Extract the (X, Y) coordinate from the center of the cell holding the provided text.  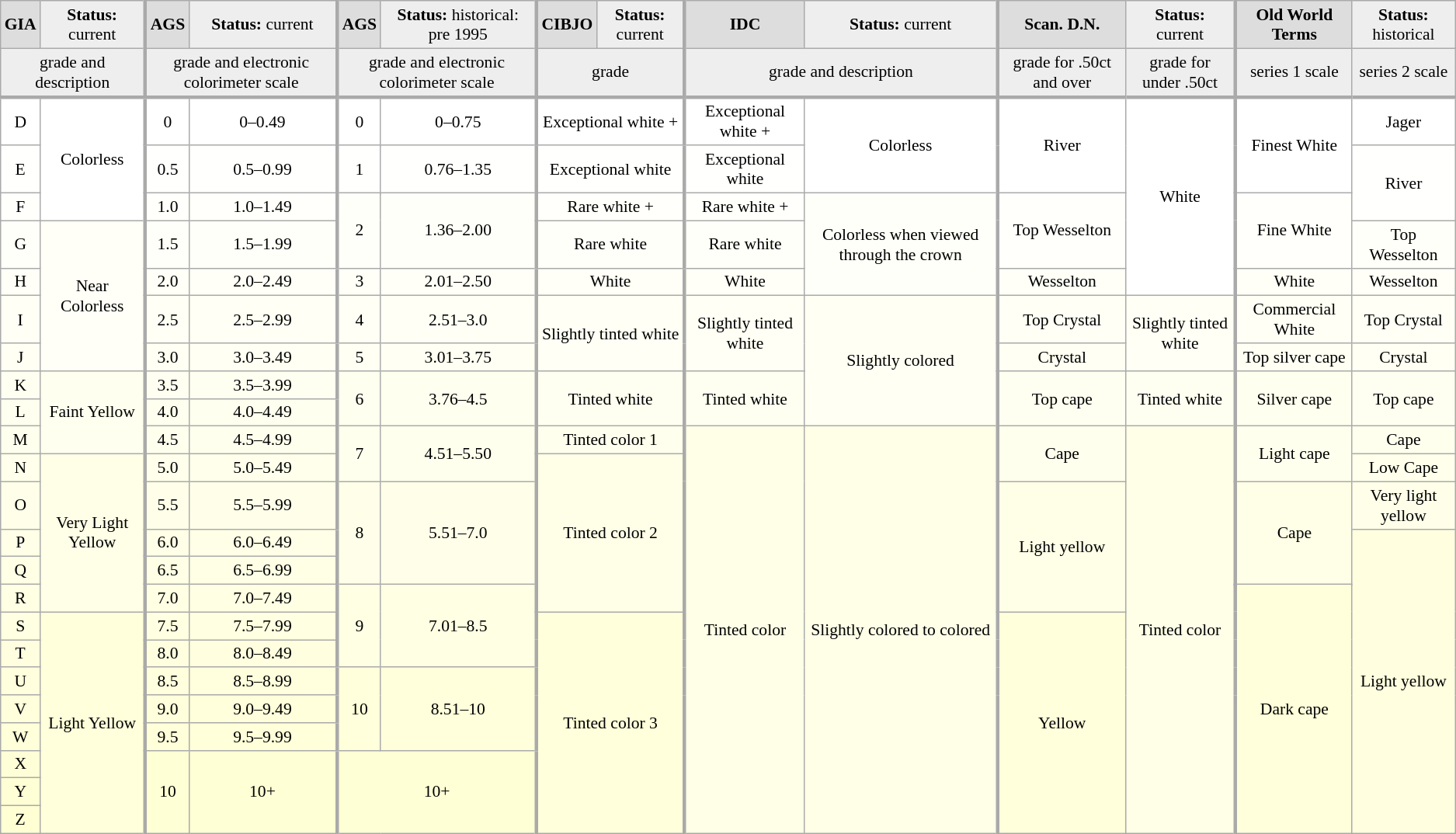
6.0 (167, 543)
W (20, 737)
3.76–4.5 (458, 399)
F (20, 207)
grade for .50ct and over (1062, 73)
3.0 (167, 357)
1.0 (167, 207)
0–0.75 (458, 121)
8.5–8.99 (262, 682)
Z (20, 820)
GIA (20, 25)
8.0 (167, 654)
3 (359, 282)
Y (20, 792)
4.5 (167, 440)
5.0 (167, 468)
5 (359, 357)
L (20, 412)
Light cape (1294, 453)
7 (359, 453)
H (20, 282)
Faint Yellow (93, 413)
3.0–3.49 (262, 357)
grade for under .50ct (1180, 73)
U (20, 682)
N (20, 468)
Very light yellow (1404, 505)
Low Cape (1404, 468)
1.0–1.49 (262, 207)
Commercial White (1294, 320)
2.5 (167, 320)
Finest White (1294, 145)
Tinted color 1 (610, 440)
2.51–3.0 (458, 320)
Scan. D.N. (1062, 25)
CIBJO (567, 25)
0.76–1.35 (458, 169)
1.5–1.99 (262, 244)
Tinted color 3 (610, 722)
Status: historical: pre 1995 (458, 25)
7.5–7.99 (262, 626)
7.0 (167, 599)
0.5 (167, 169)
O (20, 505)
2.5–2.99 (262, 320)
2 (359, 231)
Top silver cape (1294, 357)
6 (359, 399)
series 2 scale (1404, 73)
1.5 (167, 244)
6.5 (167, 571)
Tinted color 2 (610, 533)
9.5–9.99 (262, 737)
8.51–10 (458, 710)
4.5–4.99 (262, 440)
Silver cape (1294, 399)
9.0 (167, 709)
2.0 (167, 282)
D (20, 121)
grade (610, 73)
K (20, 385)
5.51–7.0 (458, 533)
8.0–8.49 (262, 654)
Slightly colored to colored (901, 630)
1 (359, 169)
7.0–7.49 (262, 599)
E (20, 169)
0–0.49 (262, 121)
V (20, 709)
7.5 (167, 626)
Old World Terms (1294, 25)
5.5 (167, 505)
IDC (744, 25)
Light Yellow (93, 722)
5.5–5.99 (262, 505)
Colorless when viewed through the crown (901, 245)
M (20, 440)
1.36–2.00 (458, 231)
3.5 (167, 385)
Status: historical (1404, 25)
2.01–2.50 (458, 282)
9.5 (167, 737)
0.5–0.99 (262, 169)
9 (359, 626)
8.5 (167, 682)
Q (20, 571)
series 1 scale (1294, 73)
5.0–5.49 (262, 468)
G (20, 244)
I (20, 320)
Near Colorless (93, 296)
4.51–5.50 (458, 453)
X (20, 764)
R (20, 599)
Jager (1404, 121)
Very Light Yellow (93, 533)
6.0–6.49 (262, 543)
6.5–6.99 (262, 571)
Fine White (1294, 231)
8 (359, 533)
4.0 (167, 412)
9.0–9.49 (262, 709)
2.0–2.49 (262, 282)
Slightly colored (901, 361)
P (20, 543)
4.0–4.49 (262, 412)
4 (359, 320)
J (20, 357)
Yellow (1062, 722)
3.5–3.99 (262, 385)
3.01–3.75 (458, 357)
T (20, 654)
S (20, 626)
Dark cape (1294, 710)
7.01–8.5 (458, 626)
